Locate the cell with the specified text and output its (X, Y) center coordinate. 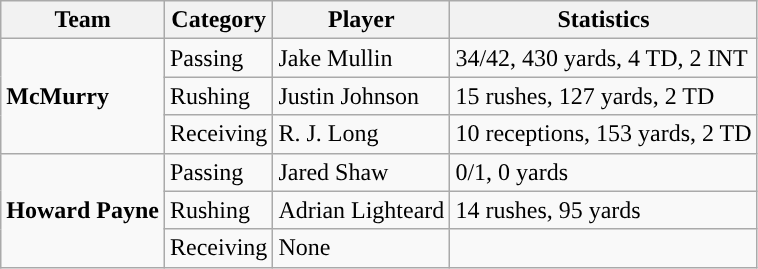
15 rushes, 127 yards, 2 TD (604, 96)
34/42, 430 yards, 4 TD, 2 INT (604, 58)
R. J. Long (362, 134)
Jake Mullin (362, 58)
None (362, 248)
Jared Shaw (362, 172)
14 rushes, 95 yards (604, 210)
Team (83, 20)
Category (218, 20)
Justin Johnson (362, 96)
Statistics (604, 20)
0/1, 0 yards (604, 172)
Adrian Lighteard (362, 210)
Howard Payne (83, 210)
10 receptions, 153 yards, 2 TD (604, 134)
Player (362, 20)
McMurry (83, 96)
